Pinpoint the cell where the given text exists, returning its [X, Y] midpoint coordinate. 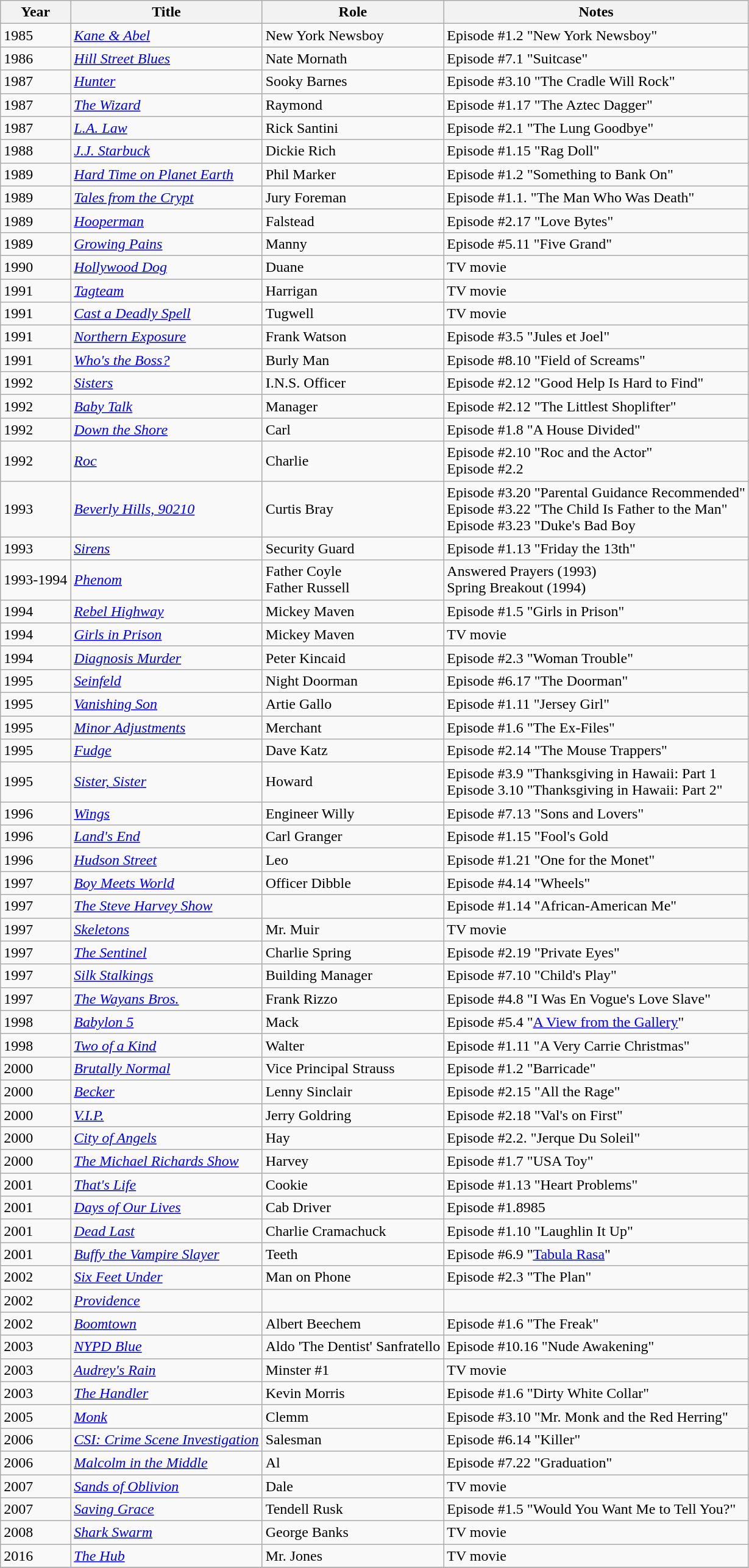
Episode #6.14 "Killer" [596, 1439]
Northern Exposure [166, 337]
Harvey [353, 1162]
Duane [353, 267]
J.J. Starbuck [166, 151]
Episode #4.14 "Wheels" [596, 883]
Year [35, 12]
Vanishing Son [166, 704]
Lenny Sinclair [353, 1091]
Falstead [353, 221]
L.A. Law [166, 128]
Nate Mornath [353, 59]
Merchant [353, 727]
Episode #1.7 "USA Toy" [596, 1162]
Salesman [353, 1439]
Episode #1.13 "Heart Problems" [596, 1185]
Six Feet Under [166, 1277]
Episode #3.10 "Mr. Monk and the Red Herring" [596, 1416]
Episode #5.4 "A View from the Gallery" [596, 1022]
The Wizard [166, 105]
Phenom [166, 580]
Episode #2.12 "Good Help Is Hard to Find" [596, 383]
Howard [353, 782]
Carl [353, 430]
Episode #2.15 "All the Rage" [596, 1091]
Hooperman [166, 221]
Becker [166, 1091]
Mack [353, 1022]
Buffy the Vampire Slayer [166, 1254]
1985 [35, 35]
Hollywood Dog [166, 267]
Episode #1.13 "Friday the 13th" [596, 548]
Episode #5.11 "Five Grand" [596, 244]
Notes [596, 12]
Hill Street Blues [166, 59]
Audrey's Rain [166, 1370]
Albert Beechem [353, 1324]
Artie Gallo [353, 704]
Episode #3.20 "Parental Guidance Recommended"Episode #3.22 "The Child Is Father to the Man"Episode #3.23 "Duke's Bad Boy [596, 509]
Episode #3.5 "Jules et Joel" [596, 337]
Episode #3.9 "Thanksgiving in Hawaii: Part 1Episode 3.10 "Thanksgiving in Hawaii: Part 2" [596, 782]
Babylon 5 [166, 1022]
Episode #1.11 "Jersey Girl" [596, 704]
Cookie [353, 1185]
Roc [166, 461]
Episode #2.17 "Love Bytes" [596, 221]
1993-1994 [35, 580]
Episode #7.22 "Graduation" [596, 1463]
Dale [353, 1486]
Episode #1.21 "One for the Monet" [596, 860]
Episode #7.1 "Suitcase" [596, 59]
Episode #1.2 "Something to Bank On" [596, 174]
Leo [353, 860]
Episode #2.12 "The Littlest Shoplifter" [596, 406]
Boy Meets World [166, 883]
Episode #4.8 "I Was En Vogue's Love Slave" [596, 999]
Officer Dibble [353, 883]
Carl Granger [353, 837]
Engineer Willy [353, 814]
Curtis Bray [353, 509]
1988 [35, 151]
Episode #1.15 "Rag Doll" [596, 151]
The Sentinel [166, 953]
Vice Principal Strauss [353, 1068]
Episode #1.6 "The Freak" [596, 1324]
Frank Rizzo [353, 999]
CSI: Crime Scene Investigation [166, 1439]
Manny [353, 244]
Episode #2.3 "Woman Trouble" [596, 658]
Wings [166, 814]
Role [353, 12]
Episode #8.10 "Field of Screams" [596, 360]
Cab Driver [353, 1208]
Two of a Kind [166, 1045]
1990 [35, 267]
Mr. Muir [353, 929]
The Hub [166, 1556]
Rebel Highway [166, 611]
The Handler [166, 1393]
Malcolm in the Middle [166, 1463]
Growing Pains [166, 244]
Brutally Normal [166, 1068]
2008 [35, 1533]
The Steve Harvey Show [166, 906]
Jury Foreman [353, 197]
Episode #2.19 "Private Eyes" [596, 953]
Who's the Boss? [166, 360]
Charlie [353, 461]
Days of Our Lives [166, 1208]
Minor Adjustments [166, 727]
Frank Watson [353, 337]
Kevin Morris [353, 1393]
Sisters [166, 383]
Skeletons [166, 929]
Episode #1.6 "Dirty White Collar" [596, 1393]
Minster #1 [353, 1370]
Tagteam [166, 291]
Building Manager [353, 976]
Rick Santini [353, 128]
The Wayans Bros. [166, 999]
Down the Shore [166, 430]
Seinfeld [166, 681]
Episode #2.14 "The Mouse Trappers" [596, 751]
Episode #2.1 "The Lung Goodbye" [596, 128]
Kane & Abel [166, 35]
Land's End [166, 837]
Cast a Deadly Spell [166, 314]
Al [353, 1463]
Episode #3.10 "The Cradle Will Rock" [596, 82]
Episode #2.10 "Roc and the Actor"Episode #2.2 [596, 461]
Walter [353, 1045]
Episode #1.8985 [596, 1208]
Sirens [166, 548]
Episode #1.8 "A House Divided" [596, 430]
Tugwell [353, 314]
Answered Prayers (1993)Spring Breakout (1994) [596, 580]
Episode #1.17 "The Aztec Dagger" [596, 105]
Father CoyleFather Russell [353, 580]
Burly Man [353, 360]
Hunter [166, 82]
Security Guard [353, 548]
Providence [166, 1300]
I.N.S. Officer [353, 383]
George Banks [353, 1533]
Clemm [353, 1416]
Episode #2.3 "The Plan" [596, 1277]
Hay [353, 1138]
Episode #10.16 "Nude Awakening" [596, 1347]
Teeth [353, 1254]
Tendell Rusk [353, 1509]
V.I.P. [166, 1115]
Jerry Goldring [353, 1115]
Episode #1.2 "New York Newsboy" [596, 35]
NYPD Blue [166, 1347]
Monk [166, 1416]
Raymond [353, 105]
Tales from the Crypt [166, 197]
Episode #1.5 "Girls in Prison" [596, 611]
Episode #1.2 "Barricade" [596, 1068]
Episode #1.15 "Fool's Gold [596, 837]
Sands of Oblivion [166, 1486]
Charlie Spring [353, 953]
City of Angels [166, 1138]
Charlie Cramachuck [353, 1231]
Episode #1.5 "Would You Want Me to Tell You?" [596, 1509]
Episode #2.18 "Val's on First" [596, 1115]
Man on Phone [353, 1277]
Episode #7.10 "Child's Play" [596, 976]
Episode #1.10 "Laughlin It Up" [596, 1231]
Saving Grace [166, 1509]
Episode #1.14 "African-American Me" [596, 906]
New York Newsboy [353, 35]
Title [166, 12]
Fudge [166, 751]
Boomtown [166, 1324]
2016 [35, 1556]
Sooky Barnes [353, 82]
Aldo 'The Dentist' Sanfratello [353, 1347]
Diagnosis Murder [166, 658]
Silk Stalkings [166, 976]
Episode #7.13 "Sons and Lovers" [596, 814]
Episode #1.11 "A Very Carrie Christmas" [596, 1045]
Hudson Street [166, 860]
Dead Last [166, 1231]
Hard Time on Planet Earth [166, 174]
1986 [35, 59]
Episode #2.2. "Jerque Du Soleil" [596, 1138]
Manager [353, 406]
The Michael Richards Show [166, 1162]
Night Doorman [353, 681]
Episode #1.1. "The Man Who Was Death" [596, 197]
Sister, Sister [166, 782]
2005 [35, 1416]
Episode #1.6 "The Ex-Files" [596, 727]
Episode #6.9 "Tabula Rasa" [596, 1254]
That's Life [166, 1185]
Peter Kincaid [353, 658]
Beverly Hills, 90210 [166, 509]
Baby Talk [166, 406]
Dave Katz [353, 751]
Shark Swarm [166, 1533]
Girls in Prison [166, 634]
Harrigan [353, 291]
Mr. Jones [353, 1556]
Phil Marker [353, 174]
Episode #6.17 "The Doorman" [596, 681]
Dickie Rich [353, 151]
